Output the [X, Y] coordinate of the center of the cell containing the given text.  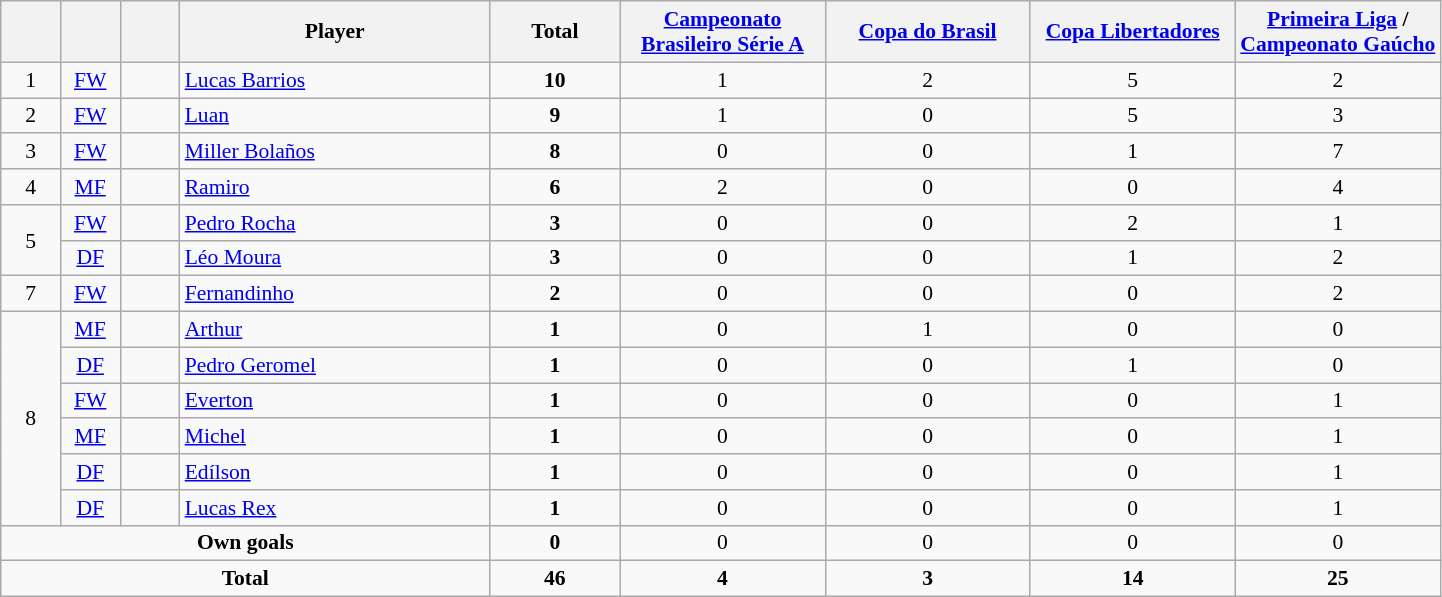
9 [555, 116]
46 [555, 579]
Fernandinho [335, 294]
6 [555, 187]
Copa do Brasil [928, 32]
Lucas Barrios [335, 80]
Primeira Liga / Campeonato Gaúcho [1338, 32]
Campeonato Brasileiro Série A [722, 32]
Copa Libertadores [1132, 32]
Everton [335, 401]
Player [335, 32]
Own goals [246, 543]
Edílson [335, 472]
Miller Bolaños [335, 152]
Pedro Rocha [335, 223]
Lucas Rex [335, 508]
Léo Moura [335, 258]
Ramiro [335, 187]
Michel [335, 437]
Pedro Geromel [335, 365]
Luan [335, 116]
14 [1132, 579]
25 [1338, 579]
10 [555, 80]
Arthur [335, 330]
